Pinpoint the cell where the given text exists, returning its (x, y) midpoint coordinate. 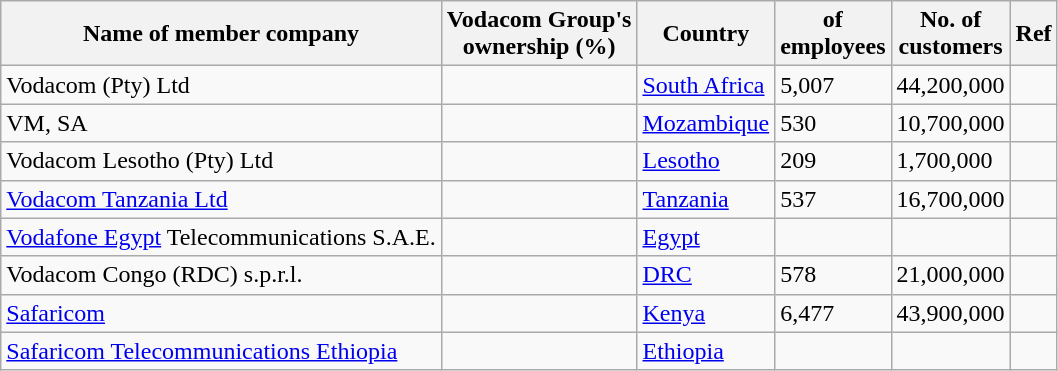
5,007 (833, 85)
Safaricom (221, 313)
Mozambique (706, 123)
Egypt (706, 237)
530 (833, 123)
Vodacom Group'sownership (%) (539, 34)
Vodacom Lesotho (Pty) Ltd (221, 161)
Tanzania (706, 199)
Vodafone Egypt Telecommunications S.A.E. (221, 237)
Kenya (706, 313)
Safaricom Telecommunications Ethiopia (221, 351)
44,200,000 (950, 85)
Name of member company (221, 34)
Country (706, 34)
1,700,000 (950, 161)
578 (833, 275)
Ethiopia (706, 351)
Vodacom Tanzania Ltd (221, 199)
43,900,000 (950, 313)
16,700,000 (950, 199)
ofemployees (833, 34)
Vodacom (Pty) Ltd (221, 85)
VM, SA (221, 123)
21,000,000 (950, 275)
Lesotho (706, 161)
No. ofcustomers (950, 34)
Ref (1034, 34)
South Africa (706, 85)
209 (833, 161)
Vodacom Congo (RDC) s.p.r.l. (221, 275)
537 (833, 199)
6,477 (833, 313)
DRC (706, 275)
10,700,000 (950, 123)
